Identify which cell holds the provided text, then report its [X, Y] central coordinate. 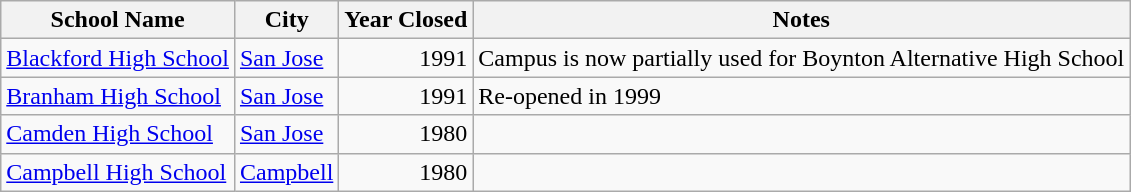
Branham High School [118, 96]
Camden High School [118, 134]
Campbell High School [118, 172]
Re-opened in 1999 [802, 96]
Year Closed [406, 20]
School Name [118, 20]
Campus is now partially used for Boynton Alternative High School [802, 58]
City [286, 20]
Blackford High School [118, 58]
Notes [802, 20]
Campbell [286, 172]
